Return [x, y] of the center of cell containing provided text 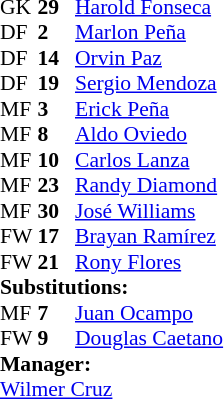
17 [57, 237]
10 [57, 160]
3 [57, 109]
Marlon Peña [149, 33]
7 [57, 313]
30 [57, 211]
Carlos Lanza [149, 160]
19 [57, 83]
Randy Diamond [149, 185]
Aldo Oviedo [149, 135]
Juan Ocampo [149, 313]
Sergio Mendoza [149, 83]
Douglas Caetano [149, 339]
21 [57, 262]
Erick Peña [149, 109]
Brayan Ramírez [149, 237]
Substitutions: [112, 287]
Rony Flores [149, 262]
2 [57, 33]
14 [57, 58]
Manager: [112, 364]
9 [57, 339]
José Williams [149, 211]
23 [57, 185]
8 [57, 135]
Orvin Paz [149, 58]
